From the cell containing the given text, extract its center point as [X, Y] coordinate. 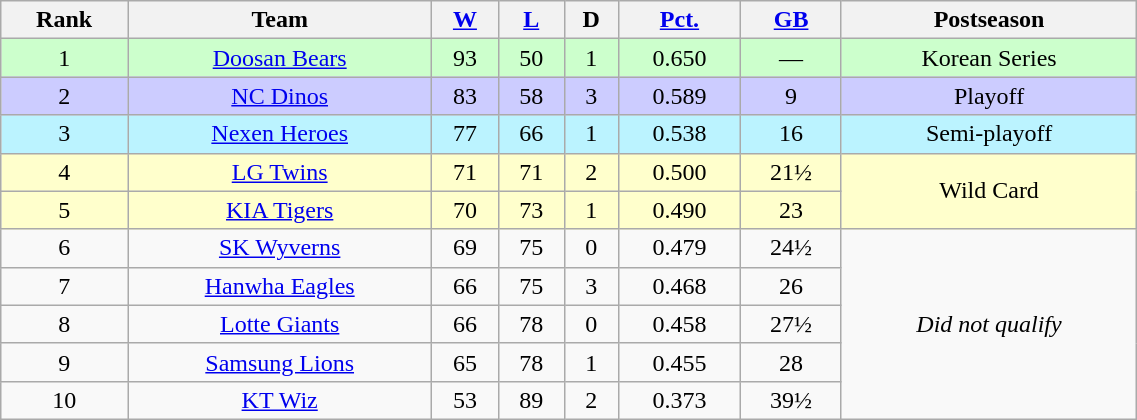
Nexen Heroes [280, 134]
27½ [791, 324]
GB [791, 20]
0.500 [680, 172]
Korean Series [989, 58]
D [591, 20]
Rank [64, 20]
L [531, 20]
0.479 [680, 248]
SK Wyverns [280, 248]
77 [465, 134]
Semi-playoff [989, 134]
21½ [791, 172]
7 [64, 286]
89 [531, 400]
8 [64, 324]
— [791, 58]
0.373 [680, 400]
69 [465, 248]
Team [280, 20]
KIA Tigers [280, 210]
0.589 [680, 96]
Hanwha Eagles [280, 286]
0.490 [680, 210]
39½ [791, 400]
6 [64, 248]
Postseason [989, 20]
LG Twins [280, 172]
Did not qualify [989, 324]
0.455 [680, 362]
0.468 [680, 286]
24½ [791, 248]
W [465, 20]
Lotte Giants [280, 324]
Doosan Bears [280, 58]
10 [64, 400]
65 [465, 362]
5 [64, 210]
28 [791, 362]
16 [791, 134]
83 [465, 96]
Pct. [680, 20]
0.538 [680, 134]
KT Wiz [280, 400]
93 [465, 58]
0.650 [680, 58]
Playoff [989, 96]
70 [465, 210]
Wild Card [989, 191]
26 [791, 286]
58 [531, 96]
NC Dinos [280, 96]
53 [465, 400]
0.458 [680, 324]
73 [531, 210]
50 [531, 58]
4 [64, 172]
Samsung Lions [280, 362]
23 [791, 210]
